Find where the given text appears and provide that cell's center as [x, y] coordinate. 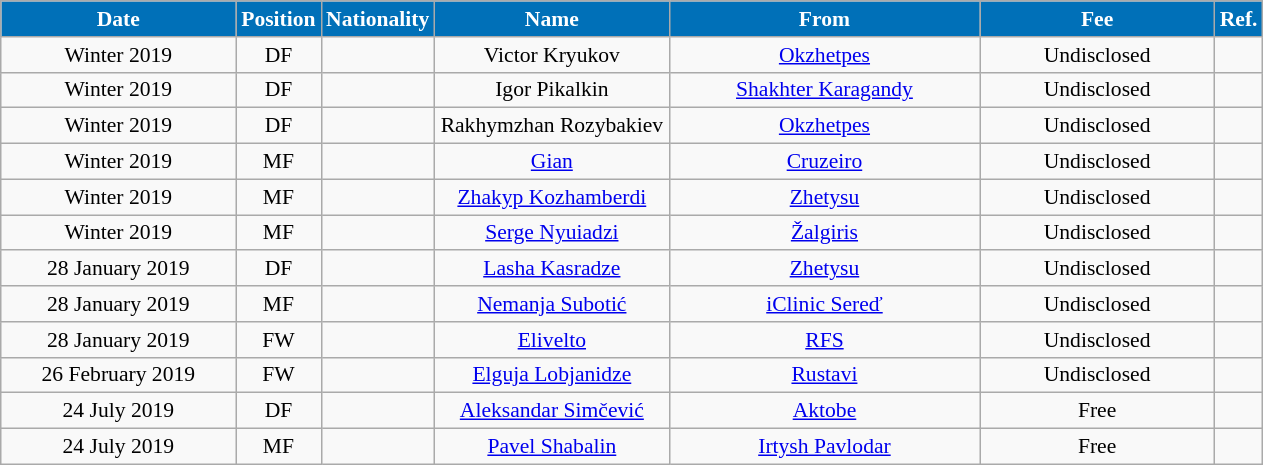
Cruzeiro [824, 162]
Gian [552, 162]
Nationality [378, 19]
Lasha Kasradze [552, 269]
Elguja Lobjanidze [552, 375]
Shakhter Karagandy [824, 90]
Position [278, 19]
Name [552, 19]
Nemanja Subotić [552, 304]
From [824, 19]
Irtysh Pavlodar [824, 447]
Fee [1098, 19]
Rustavi [824, 375]
Pavel Shabalin [552, 447]
Serge Nyuiadzi [552, 233]
Elivelto [552, 340]
26 February 2019 [118, 375]
Rakhymzhan Rozybakiev [552, 126]
Aleksandar Simčević [552, 411]
Zhakyp Kozhamberdi [552, 197]
iClinic Sereď [824, 304]
Aktobe [824, 411]
Žalgiris [824, 233]
Date [118, 19]
Igor Pikalkin [552, 90]
Victor Kryukov [552, 55]
Ref. [1239, 19]
RFS [824, 340]
